For the text-containing cell, return its midpoint in [x, y] coordinate format. 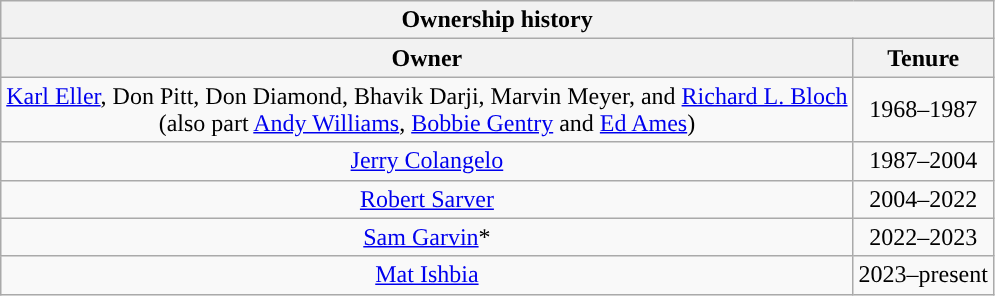
Ownership history [498, 20]
2004–2022 [923, 199]
Tenure [923, 58]
2022–2023 [923, 237]
2023–present [923, 275]
Sam Garvin* [427, 237]
Owner [427, 58]
Jerry Colangelo [427, 161]
1968–1987 [923, 110]
Mat Ishbia [427, 275]
Robert Sarver [427, 199]
Karl Eller, Don Pitt, Don Diamond, Bhavik Darji, Marvin Meyer, and Richard L. Bloch(also part Andy Williams, Bobbie Gentry and Ed Ames) [427, 110]
1987–2004 [923, 161]
